Return the (X, Y) coordinate for the center point of the cell that contains the specified text.  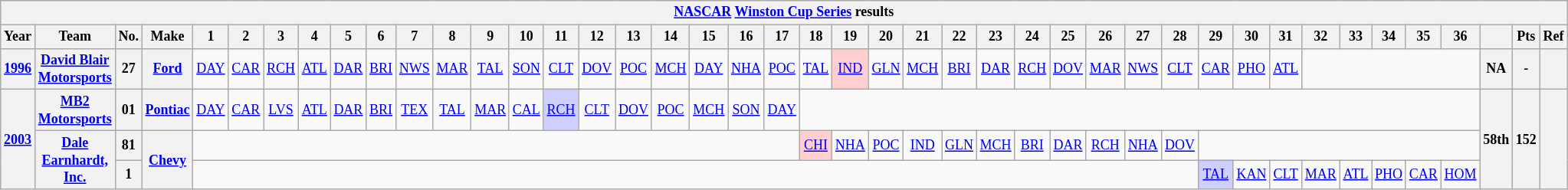
Pontiac (167, 110)
Year (18, 37)
LVS (281, 110)
16 (746, 37)
18 (815, 37)
36 (1461, 37)
15 (709, 37)
01 (129, 110)
Ref (1553, 37)
TEX (414, 110)
29 (1215, 37)
31 (1286, 37)
35 (1423, 37)
14 (671, 37)
MB2 Motorsports (75, 110)
Pts (1527, 37)
20 (886, 37)
Dale Earnhardt, Inc. (75, 159)
- (1527, 69)
24 (1032, 37)
Chevy (167, 159)
David Blair Motorsports (75, 69)
152 (1527, 139)
58th (1496, 139)
3 (281, 37)
9 (490, 37)
NA (1496, 69)
8 (452, 37)
30 (1251, 37)
25 (1068, 37)
HOM (1461, 175)
2 (246, 37)
10 (526, 37)
Make (167, 37)
12 (597, 37)
CAL (526, 110)
Ford (167, 69)
Team (75, 37)
7 (414, 37)
KAN (1251, 175)
1996 (18, 69)
28 (1180, 37)
5 (348, 37)
6 (382, 37)
23 (996, 37)
2003 (18, 139)
26 (1105, 37)
33 (1356, 37)
22 (959, 37)
11 (561, 37)
NASCAR Winston Cup Series results (784, 12)
CHI (815, 145)
21 (923, 37)
4 (314, 37)
34 (1389, 37)
13 (634, 37)
32 (1320, 37)
81 (129, 145)
No. (129, 37)
19 (851, 37)
17 (782, 37)
